Locate the cell with the specified text and output its [x, y] center coordinate. 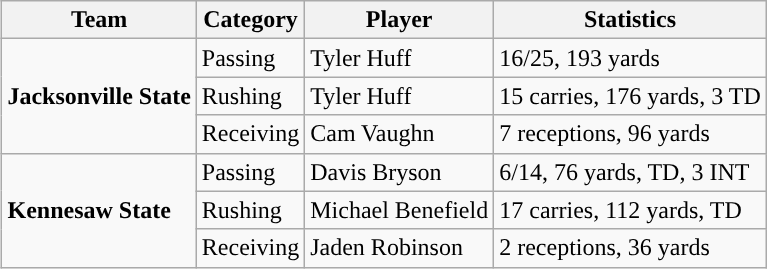
7 receptions, 96 yards [630, 134]
2 receptions, 36 yards [630, 248]
Team [99, 20]
Statistics [630, 20]
Davis Bryson [400, 172]
6/14, 76 yards, TD, 3 INT [630, 172]
Michael Benefield [400, 210]
16/25, 193 yards [630, 58]
Player [400, 20]
17 carries, 112 yards, TD [630, 210]
Jacksonville State [99, 96]
15 carries, 176 yards, 3 TD [630, 96]
Kennesaw State [99, 210]
Cam Vaughn [400, 134]
Jaden Robinson [400, 248]
Category [250, 20]
